From the cell containing the given text, extract its center point as [x, y] coordinate. 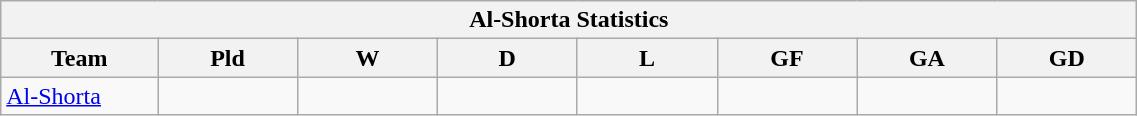
L [647, 58]
GA [927, 58]
Al-Shorta Statistics [569, 20]
Al-Shorta [80, 96]
GF [787, 58]
W [367, 58]
Pld [228, 58]
GD [1067, 58]
D [507, 58]
Team [80, 58]
